Locate the cell with the specified text and output its [X, Y] center coordinate. 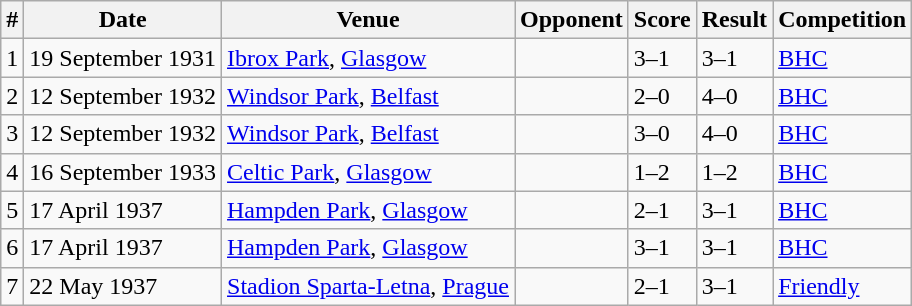
Stadion Sparta-Letna, Prague [368, 286]
19 September 1931 [123, 58]
7 [12, 286]
5 [12, 210]
3–0 [662, 134]
Friendly [842, 286]
Date [123, 20]
2 [12, 96]
2–0 [662, 96]
1 [12, 58]
Venue [368, 20]
Score [662, 20]
Competition [842, 20]
Celtic Park, Glasgow [368, 172]
3 [12, 134]
Opponent [571, 20]
Result [734, 20]
4 [12, 172]
22 May 1937 [123, 286]
6 [12, 248]
Ibrox Park, Glasgow [368, 58]
16 September 1933 [123, 172]
# [12, 20]
